Capture the cell that displays the provided text and extract its (X, Y) central coordinate. 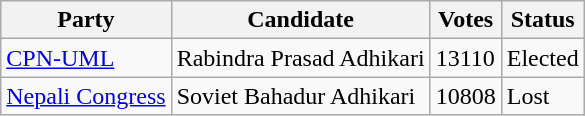
Elected (542, 58)
Votes (466, 20)
Party (86, 20)
13110 (466, 58)
CPN-UML (86, 58)
10808 (466, 96)
Lost (542, 96)
Nepali Congress (86, 96)
Status (542, 20)
Rabindra Prasad Adhikari (300, 58)
Soviet Bahadur Adhikari (300, 96)
Candidate (300, 20)
